Search for the cell housing the specified text and yield its [X, Y] center coordinate. 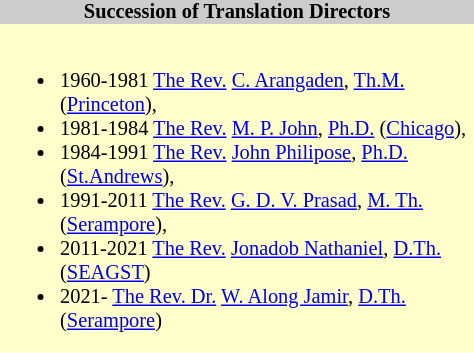
Succession of Translation Directors [237, 12]
